Find where the given text appears and provide that cell's center as (x, y) coordinate. 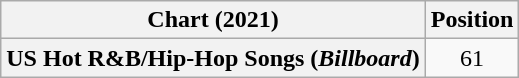
Position (472, 20)
61 (472, 58)
US Hot R&B/Hip-Hop Songs (Billboard) (213, 58)
Chart (2021) (213, 20)
